Return the [X, Y] coordinate for the center point of the cell that contains the specified text.  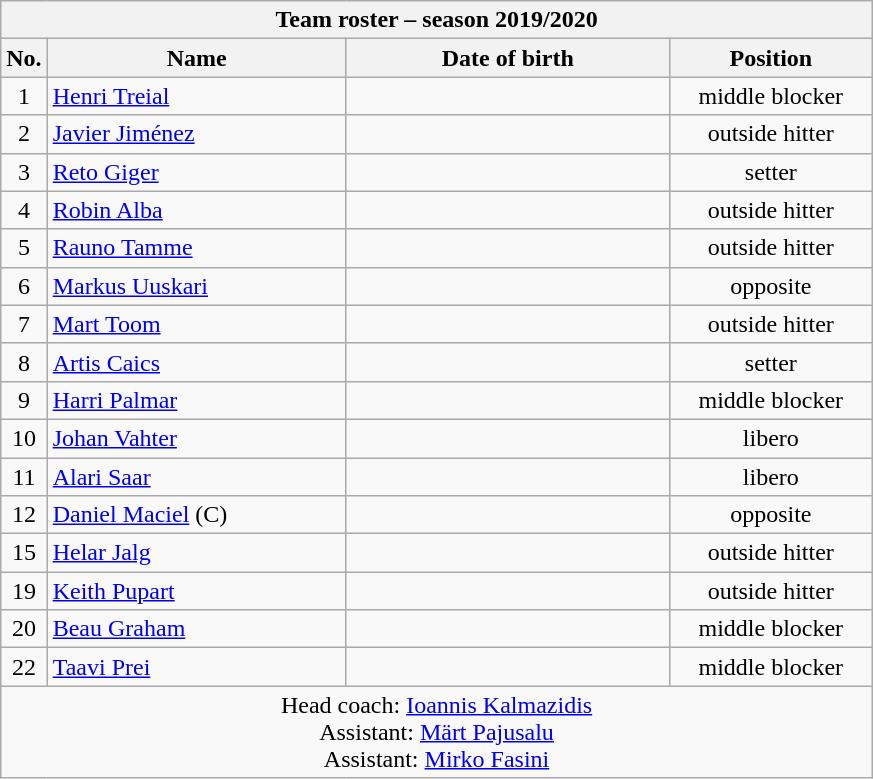
Henri Treial [196, 96]
Artis Caics [196, 362]
Helar Jalg [196, 553]
Robin Alba [196, 210]
Johan Vahter [196, 438]
Keith Pupart [196, 591]
9 [24, 400]
Date of birth [508, 58]
Javier Jiménez [196, 134]
Mart Toom [196, 324]
6 [24, 286]
Position [770, 58]
10 [24, 438]
Markus Uuskari [196, 286]
11 [24, 477]
Name [196, 58]
19 [24, 591]
Daniel Maciel (C) [196, 515]
Beau Graham [196, 629]
22 [24, 667]
Rauno Tamme [196, 248]
20 [24, 629]
12 [24, 515]
Team roster – season 2019/2020 [437, 20]
Harri Palmar [196, 400]
Head coach: Ioannis KalmazidisAssistant: Märt PajusaluAssistant: Mirko Fasini [437, 732]
2 [24, 134]
5 [24, 248]
Taavi Prei [196, 667]
3 [24, 172]
Alari Saar [196, 477]
7 [24, 324]
4 [24, 210]
No. [24, 58]
1 [24, 96]
8 [24, 362]
Reto Giger [196, 172]
15 [24, 553]
